Scan for the cell matching the given text and deliver its (X, Y) coordinate at center. 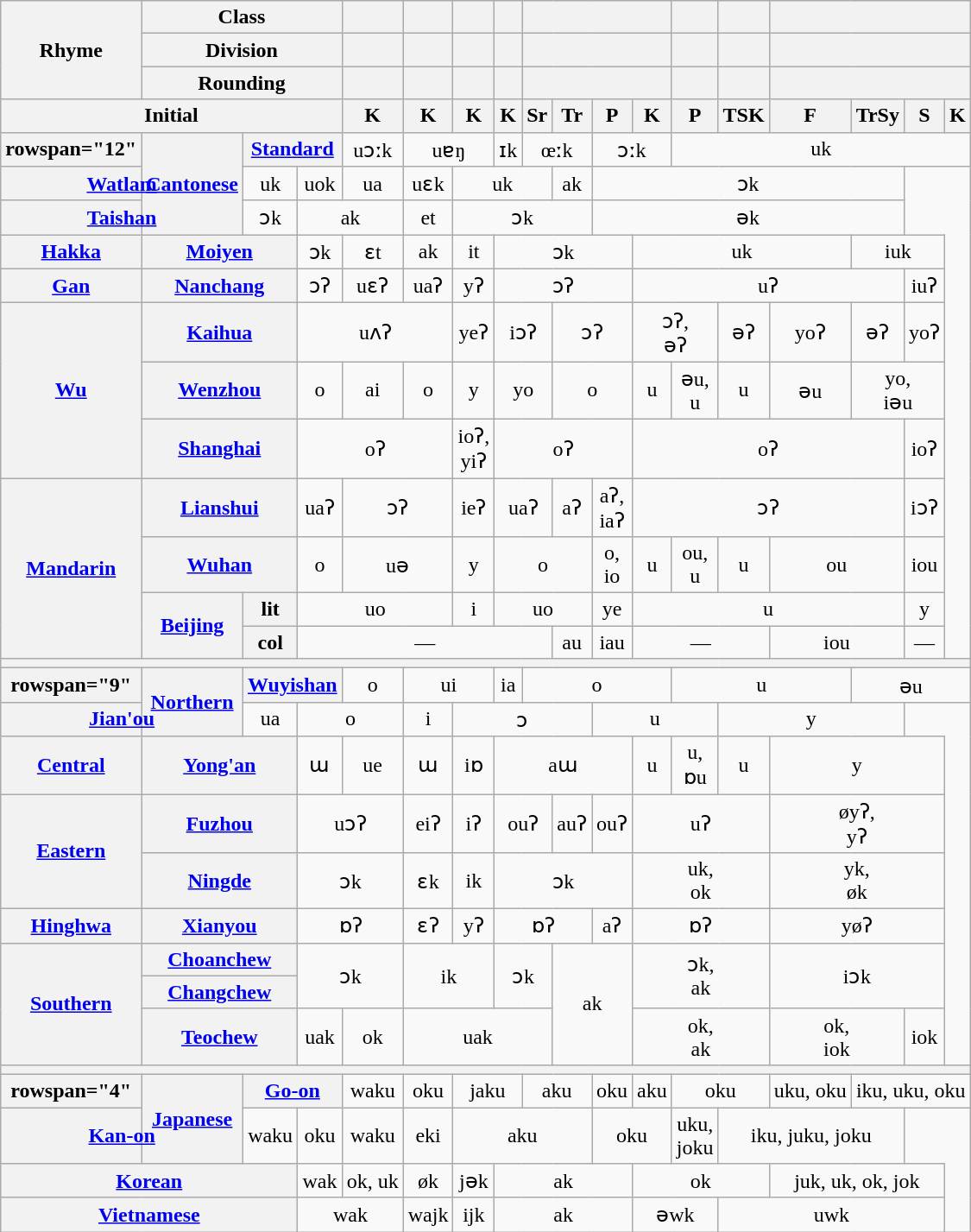
F (810, 116)
jaku (488, 1090)
Moiyen (219, 252)
Xianyou (219, 926)
ok, uk (373, 1181)
ye (613, 610)
øyʔ,yʔ (856, 824)
Kaihua (219, 332)
iuk (898, 252)
o,io (613, 565)
yøʔ (856, 926)
rowspan="9" (71, 685)
TrSy (877, 116)
S (924, 116)
ue (373, 765)
iku, uku, oku (911, 1090)
Southern (71, 1003)
Sr (537, 116)
Initial (171, 116)
ioʔ,yiʔ (474, 448)
Tr (572, 116)
Choanchew (219, 959)
uok (319, 184)
Fuzhou (219, 824)
uɔʔ (350, 824)
Shanghai (219, 448)
Central (71, 765)
Teochew (219, 1036)
Vietnamese (149, 1215)
iʔ (474, 824)
aɯ (564, 765)
ɛt (373, 252)
əwk (675, 1215)
ai (373, 390)
Wuyishan (292, 685)
iok (924, 1036)
uwk (831, 1215)
Eastern (71, 851)
uk,ok (701, 881)
yo (523, 390)
Nanchang (219, 286)
yo,iəu (898, 390)
ioʔ (924, 448)
əu,u (695, 390)
Taishan (123, 218)
au (572, 642)
Yong'an (219, 765)
uku,joku (695, 1134)
Rhyme (71, 50)
auʔ (572, 824)
Standard (292, 149)
ou (836, 565)
uɐŋ (449, 149)
aʔ,iaʔ (613, 508)
Ningde (219, 881)
iɔk (856, 976)
Cantonese (192, 183)
Changchew (219, 992)
Class (242, 17)
Wu (71, 390)
uʌʔ (375, 332)
eki (428, 1134)
lit (269, 610)
iɒ (474, 765)
ɔ (523, 719)
Hakka (71, 252)
Wenzhou (219, 390)
Beijing (192, 626)
ɔʔ,əʔ (675, 332)
œːk (558, 149)
øk (428, 1181)
Korean (149, 1181)
Lianshui (219, 508)
ou,u (695, 565)
juk, uk, ok, jok (856, 1181)
rowspan="12" (71, 149)
eiʔ (428, 824)
TSK (744, 116)
Gan (71, 286)
Go-on (292, 1090)
ia (508, 685)
ɪk (508, 149)
uɔːk (373, 149)
wajk (428, 1215)
ək (748, 218)
Hinghwa (71, 926)
Northern (192, 703)
ɛʔ (428, 926)
ɔːk (632, 149)
ijk (474, 1215)
Kan-on (123, 1134)
uɛk (428, 184)
u,ɒu (695, 765)
Division (242, 50)
ok,ak (701, 1036)
ieʔ (474, 508)
iku, juku, joku (811, 1134)
et (428, 218)
yk,øk (856, 881)
col (269, 642)
Mandarin (71, 568)
ɛk (428, 881)
jək (474, 1181)
uɛʔ (373, 286)
uku, oku (810, 1090)
iau (613, 642)
Rounding (242, 83)
ok,iok (836, 1036)
Watlam (123, 184)
Wuhan (219, 565)
yeʔ (474, 332)
ui (449, 685)
rowspan="4" (71, 1090)
ɔk,ak (701, 976)
iuʔ (924, 286)
Jian'ou (123, 719)
it (474, 252)
Japanese (192, 1119)
uə (397, 565)
